Locate the cell with the specified text and output its (X, Y) center coordinate. 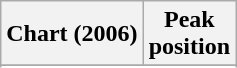
Peak position (189, 34)
Chart (2006) (72, 34)
